From the cell containing the given text, extract its center point as [X, Y] coordinate. 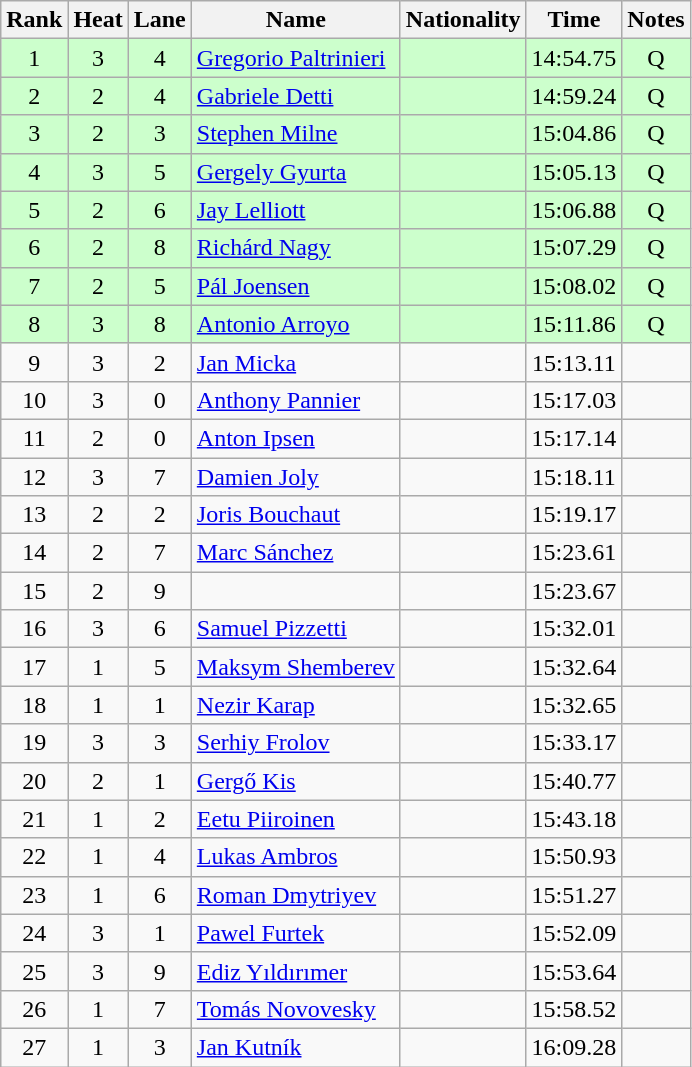
15:32.64 [574, 667]
Gabriele Detti [296, 96]
12 [34, 477]
15:06.88 [574, 210]
Anton Ipsen [296, 438]
Joris Bouchaut [296, 515]
17 [34, 667]
22 [34, 857]
13 [34, 515]
Anthony Pannier [296, 400]
Gregorio Paltrinieri [296, 58]
15:17.14 [574, 438]
21 [34, 819]
16:09.28 [574, 1047]
Stephen Milne [296, 134]
14:59.24 [574, 96]
Jan Kutník [296, 1047]
Notes [656, 20]
11 [34, 438]
Maksym Shemberev [296, 667]
14:54.75 [574, 58]
Nationality [463, 20]
24 [34, 933]
15:05.13 [574, 172]
Serhiy Frolov [296, 743]
20 [34, 781]
15:53.64 [574, 971]
Pál Joensen [296, 286]
15 [34, 591]
15:43.18 [574, 819]
Marc Sánchez [296, 553]
Jan Micka [296, 362]
Ediz Yıldırımer [296, 971]
27 [34, 1047]
Damien Joly [296, 477]
Gergely Gyurta [296, 172]
Heat [98, 20]
Name [296, 20]
Pawel Furtek [296, 933]
15:11.86 [574, 324]
15:08.02 [574, 286]
15:50.93 [574, 857]
15:07.29 [574, 248]
26 [34, 1009]
15:23.61 [574, 553]
15:33.17 [574, 743]
Antonio Arroyo [296, 324]
16 [34, 629]
Richárd Nagy [296, 248]
15:40.77 [574, 781]
15:23.67 [574, 591]
15:52.09 [574, 933]
Roman Dmytriyev [296, 895]
25 [34, 971]
10 [34, 400]
15:32.01 [574, 629]
23 [34, 895]
15:18.11 [574, 477]
15:04.86 [574, 134]
15:32.65 [574, 705]
15:13.11 [574, 362]
15:17.03 [574, 400]
Lane [160, 20]
18 [34, 705]
Gergő Kis [296, 781]
15:19.17 [574, 515]
Samuel Pizzetti [296, 629]
Time [574, 20]
Lukas Ambros [296, 857]
19 [34, 743]
15:51.27 [574, 895]
Nezir Karap [296, 705]
Rank [34, 20]
Eetu Piiroinen [296, 819]
Jay Lelliott [296, 210]
Tomás Novovesky [296, 1009]
15:58.52 [574, 1009]
14 [34, 553]
